Detect which cell encompasses the target text, then output its (X, Y) center coordinate. 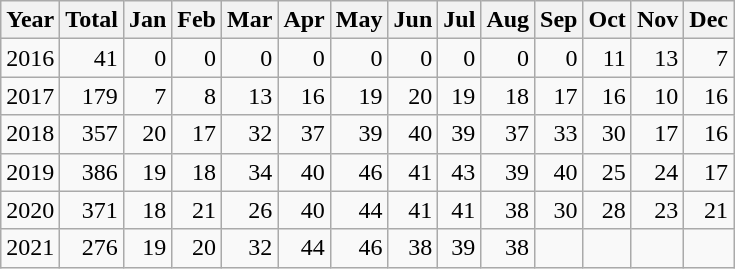
23 (657, 210)
Dec (709, 20)
357 (92, 134)
179 (92, 96)
2018 (30, 134)
386 (92, 172)
2016 (30, 58)
10 (657, 96)
26 (250, 210)
May (359, 20)
33 (559, 134)
Sep (559, 20)
Oct (607, 20)
Aug (508, 20)
24 (657, 172)
25 (607, 172)
Jul (460, 20)
Total (92, 20)
Year (30, 20)
2019 (30, 172)
Mar (250, 20)
43 (460, 172)
Nov (657, 20)
8 (197, 96)
Apr (304, 20)
34 (250, 172)
11 (607, 58)
2017 (30, 96)
Jun (413, 20)
276 (92, 248)
28 (607, 210)
Feb (197, 20)
2021 (30, 248)
2020 (30, 210)
Jan (147, 20)
371 (92, 210)
